Locate the cell with the specified text and output its [x, y] center coordinate. 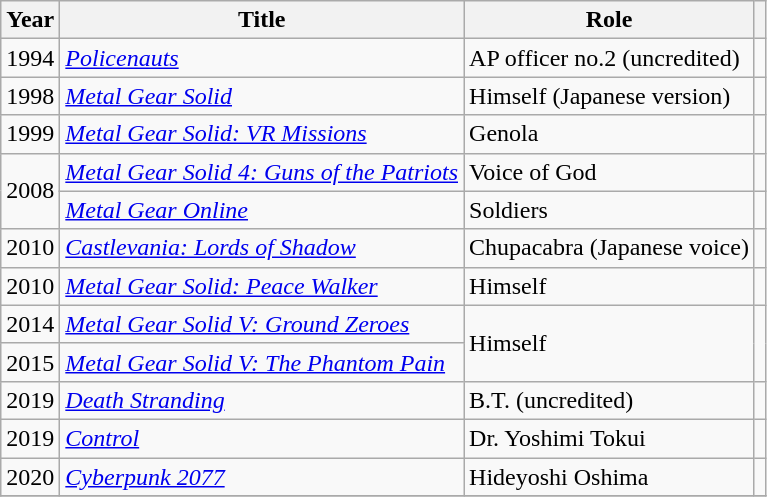
B.T. (uncredited) [610, 400]
Title [262, 20]
Metal Gear Solid V: Ground Zeroes [262, 324]
Cyberpunk 2077 [262, 477]
2008 [30, 191]
Metal Gear Solid [262, 96]
1999 [30, 134]
Year [30, 20]
Hideyoshi Oshima [610, 477]
Death Stranding [262, 400]
Dr. Yoshimi Tokui [610, 438]
1998 [30, 96]
2015 [30, 362]
Genola [610, 134]
Castlevania: Lords of Shadow [262, 248]
Control [262, 438]
Voice of God [610, 172]
Role [610, 20]
Chupacabra (Japanese voice) [610, 248]
1994 [30, 58]
Policenauts [262, 58]
Metal Gear Solid: VR Missions [262, 134]
2014 [30, 324]
Metal Gear Solid V: The Phantom Pain [262, 362]
2020 [30, 477]
Himself (Japanese version) [610, 96]
AP officer no.2 (uncredited) [610, 58]
Metal Gear Solid: Peace Walker [262, 286]
Soldiers [610, 210]
Metal Gear Online [262, 210]
Metal Gear Solid 4: Guns of the Patriots [262, 172]
